Find where the given text appears and provide that cell's center as (X, Y) coordinate. 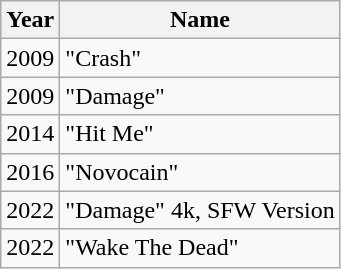
"Novocain" (200, 172)
"Hit Me" (200, 134)
2014 (30, 134)
2016 (30, 172)
Name (200, 20)
Year (30, 20)
"Wake The Dead" (200, 248)
"Crash" (200, 58)
"Damage" 4k, SFW Version (200, 210)
"Damage" (200, 96)
